Detect which cell encompasses the target text, then output its [X, Y] center coordinate. 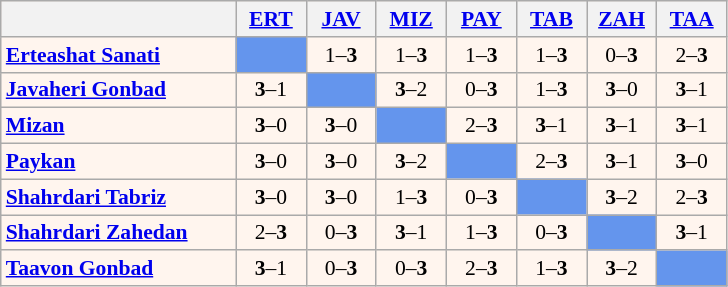
Mizan [118, 126]
MIZ [411, 19]
ZAH [621, 19]
Taavon Gonbad [118, 269]
Shahrdari Tabriz [118, 197]
TAA [692, 19]
TAB [551, 19]
Erteashat Sanati [118, 55]
JAV [341, 19]
Javaheri Gonbad [118, 90]
PAY [481, 19]
Shahrdari Zahedan [118, 233]
ERT [271, 19]
Paykan [118, 162]
